Output the (x, y) coordinate of the center of the cell containing the given text.  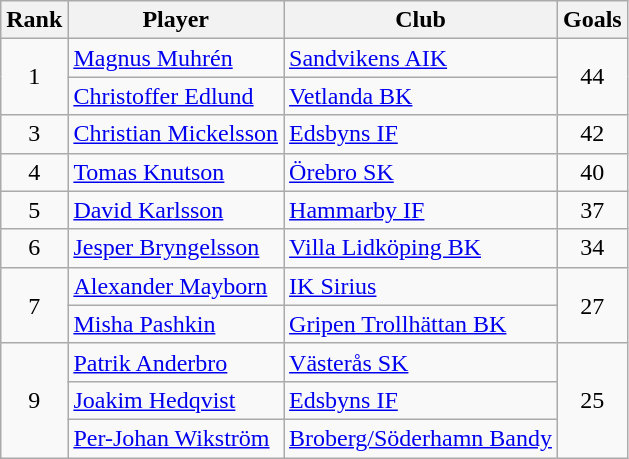
9 (34, 400)
Player (176, 20)
David Karlsson (176, 210)
Västerås SK (421, 362)
Per-Johan Wikström (176, 438)
Patrik Anderbro (176, 362)
42 (592, 134)
3 (34, 134)
Misha Pashkin (176, 324)
Sandvikens AIK (421, 58)
Gripen Trollhättan BK (421, 324)
27 (592, 305)
4 (34, 172)
6 (34, 248)
5 (34, 210)
40 (592, 172)
Rank (34, 20)
Alexander Mayborn (176, 286)
Club (421, 20)
Magnus Muhrén (176, 58)
37 (592, 210)
Tomas Knutson (176, 172)
Örebro SK (421, 172)
7 (34, 305)
Broberg/Söderhamn Bandy (421, 438)
Christoffer Edlund (176, 96)
Goals (592, 20)
Villa Lidköping BK (421, 248)
1 (34, 77)
Christian Mickelsson (176, 134)
IK Sirius (421, 286)
Vetlanda BK (421, 96)
Hammarby IF (421, 210)
25 (592, 400)
34 (592, 248)
44 (592, 77)
Jesper Bryngelsson (176, 248)
Joakim Hedqvist (176, 400)
